Scan for the cell matching the given text and deliver its [x, y] coordinate at center. 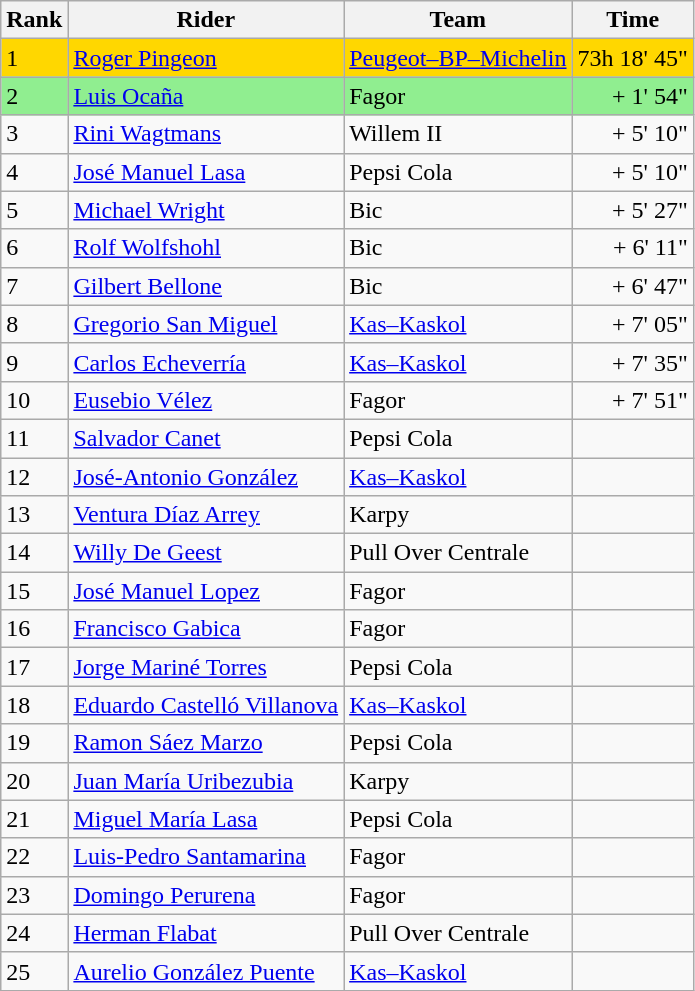
14 [34, 553]
19 [34, 743]
Luis Ocaña [206, 96]
11 [34, 438]
9 [34, 362]
Juan María Uribezubia [206, 781]
+ 5' 27" [632, 210]
16 [34, 629]
Ventura Díaz Arrey [206, 515]
+ 7' 05" [632, 324]
Domingo Perurena [206, 895]
Eusebio Vélez [206, 400]
Gregorio San Miguel [206, 324]
Time [632, 20]
12 [34, 477]
24 [34, 933]
Carlos Echeverría [206, 362]
Peugeot–BP–Michelin [458, 58]
5 [34, 210]
Rolf Wolfshohl [206, 248]
Gilbert Bellone [206, 286]
6 [34, 248]
Michael Wright [206, 210]
+ 1' 54" [632, 96]
21 [34, 819]
8 [34, 324]
73h 18' 45" [632, 58]
Rider [206, 20]
4 [34, 172]
10 [34, 400]
Rank [34, 20]
17 [34, 667]
+ 7' 35" [632, 362]
+ 7' 51" [632, 400]
José-Antonio González [206, 477]
Jorge Mariné Torres [206, 667]
Ramon Sáez Marzo [206, 743]
Francisco Gabica [206, 629]
Willem II [458, 134]
Eduardo Castelló Villanova [206, 705]
José Manuel Lasa [206, 172]
15 [34, 591]
2 [34, 96]
22 [34, 857]
Herman Flabat [206, 933]
Team [458, 20]
1 [34, 58]
Roger Pingeon [206, 58]
Aurelio González Puente [206, 971]
Willy De Geest [206, 553]
25 [34, 971]
+ 6' 11" [632, 248]
Rini Wagtmans [206, 134]
Salvador Canet [206, 438]
+ 6' 47" [632, 286]
23 [34, 895]
13 [34, 515]
Luis-Pedro Santamarina [206, 857]
7 [34, 286]
José Manuel Lopez [206, 591]
Miguel María Lasa [206, 819]
20 [34, 781]
3 [34, 134]
18 [34, 705]
